Search for the cell housing the specified text and yield its [x, y] center coordinate. 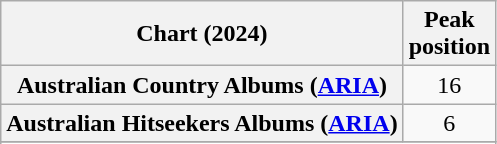
Chart (2024) [202, 34]
Peakposition [449, 34]
6 [449, 123]
Australian Hitseekers Albums (ARIA) [202, 123]
16 [449, 85]
Australian Country Albums (ARIA) [202, 85]
